Pinpoint the cell where the given text exists, returning its [X, Y] midpoint coordinate. 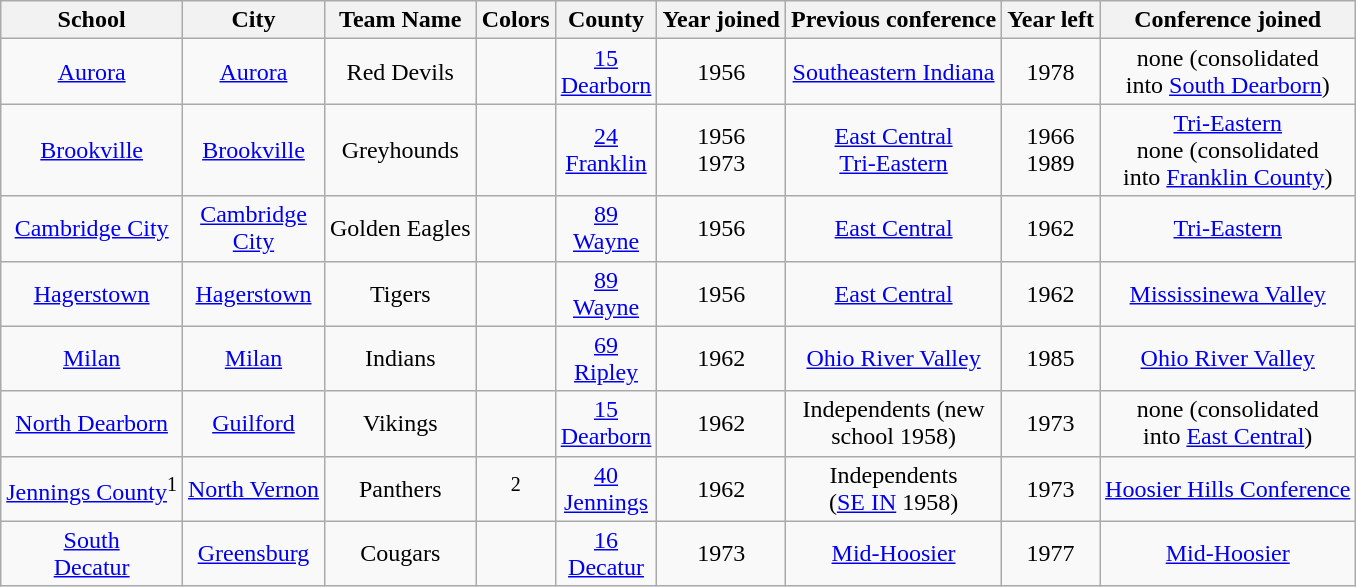
1977 [1051, 554]
1978 [1051, 72]
40 Jennings [606, 488]
Year left [1051, 20]
Independents(SE IN 1958) [894, 488]
Golden Eagles [400, 228]
Guilford [254, 424]
Red Devils [400, 72]
16 Decatur [606, 554]
Tri-Eastern none (consolidated into Franklin County) [1228, 150]
Previous conference [894, 20]
Vikings [400, 424]
1956 1973 [722, 150]
County [606, 20]
Southeastern Indiana [894, 72]
none (consolidated into South Dearborn) [1228, 72]
1985 [1051, 358]
South Decatur [92, 554]
1966 1989 [1051, 150]
69 Ripley [606, 358]
Greyhounds [400, 150]
Indians [400, 358]
2 [516, 488]
none (consolidated into East Central) [1228, 424]
Tigers [400, 294]
North Vernon [254, 488]
Panthers [400, 488]
24 Franklin [606, 150]
Team Name [400, 20]
East Central Tri-Eastern [894, 150]
School [92, 20]
Mississinewa Valley [1228, 294]
Independents (newschool 1958) [894, 424]
Hoosier Hills Conference [1228, 488]
Conference joined [1228, 20]
Year joined [722, 20]
Colors [516, 20]
Cougars [400, 554]
Jennings County1 [92, 488]
Tri-Eastern [1228, 228]
Greensburg [254, 554]
North Dearborn [92, 424]
City [254, 20]
